Return the (X, Y) coordinate for the center point of the cell that contains the specified text.  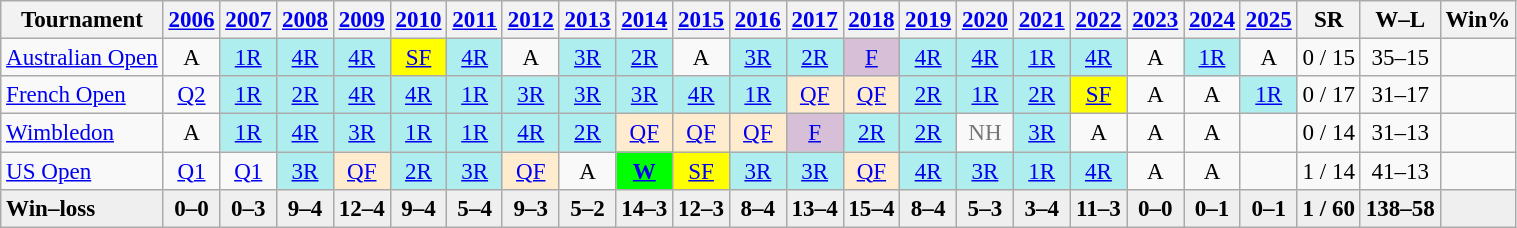
13–4 (814, 209)
2020 (986, 20)
2024 (1212, 20)
35–15 (1400, 58)
W–L (1400, 20)
0 / 14 (1328, 133)
2022 (1098, 20)
Win% (1478, 20)
NH (986, 133)
Australian Open (82, 58)
0–3 (248, 209)
2006 (192, 20)
1 / 14 (1328, 171)
US Open (82, 171)
3–4 (1042, 209)
2007 (248, 20)
SR (1328, 20)
2008 (306, 20)
Tournament (82, 20)
2017 (814, 20)
2012 (530, 20)
Q2 (192, 95)
Win–loss (82, 209)
31–13 (1400, 133)
138–58 (1400, 209)
French Open (82, 95)
15–4 (872, 209)
14–3 (644, 209)
Wimbledon (82, 133)
2014 (644, 20)
2025 (1268, 20)
5–4 (475, 209)
2013 (588, 20)
2015 (702, 20)
9–3 (530, 209)
2010 (418, 20)
11–3 (1098, 209)
41–13 (1400, 171)
2011 (475, 20)
0 / 17 (1328, 95)
31–17 (1400, 95)
2016 (758, 20)
2023 (1156, 20)
12–3 (702, 209)
12–4 (362, 209)
5–2 (588, 209)
5–3 (986, 209)
1 / 60 (1328, 209)
2009 (362, 20)
2018 (872, 20)
2019 (928, 20)
W (644, 171)
2021 (1042, 20)
0 / 15 (1328, 58)
